For the text-containing cell, return its midpoint in [x, y] coordinate format. 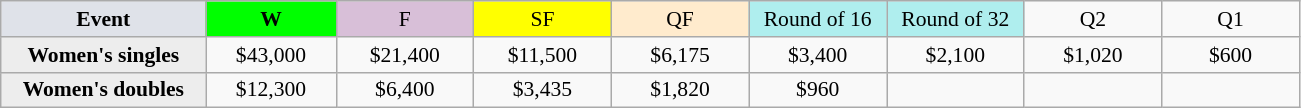
$1,820 [680, 90]
$960 [818, 90]
$6,400 [405, 90]
F [405, 19]
Women's doubles [104, 90]
Event [104, 19]
QF [680, 19]
$43,000 [271, 55]
Q2 [1093, 19]
$12,300 [271, 90]
W [271, 19]
Round of 32 [955, 19]
$1,020 [1093, 55]
$21,400 [405, 55]
$11,500 [543, 55]
$2,100 [955, 55]
$3,400 [818, 55]
Q1 [1231, 19]
$6,175 [680, 55]
$3,435 [543, 90]
Round of 16 [818, 19]
$600 [1231, 55]
Women's singles [104, 55]
SF [543, 19]
